Find where the given text appears and provide that cell's center as [X, Y] coordinate. 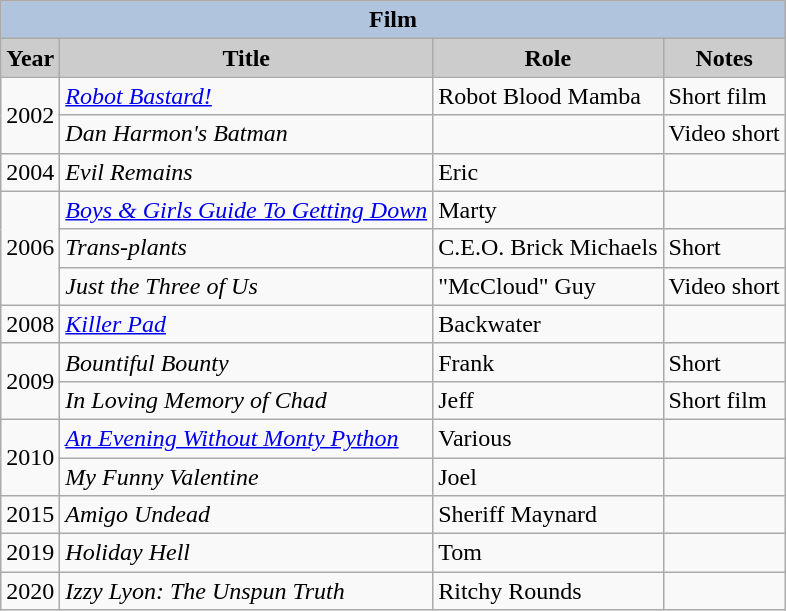
Just the Three of Us [246, 286]
An Evening Without Monty Python [246, 438]
Joel [548, 477]
Izzy Lyon: The Unspun Truth [246, 591]
Eric [548, 172]
Tom [548, 553]
Frank [548, 362]
2002 [30, 115]
C.E.O. Brick Michaels [548, 248]
Film [394, 20]
Ritchy Rounds [548, 591]
Amigo Undead [246, 515]
"McCloud" Guy [548, 286]
Killer Pad [246, 324]
Various [548, 438]
Trans-plants [246, 248]
Dan Harmon's Batman [246, 134]
Year [30, 58]
Bountiful Bounty [246, 362]
Notes [724, 58]
2006 [30, 248]
2008 [30, 324]
2020 [30, 591]
Jeff [548, 400]
Holiday Hell [246, 553]
Robot Blood Mamba [548, 96]
Role [548, 58]
Title [246, 58]
Robot Bastard! [246, 96]
In Loving Memory of Chad [246, 400]
Boys & Girls Guide To Getting Down [246, 210]
Evil Remains [246, 172]
2010 [30, 457]
2015 [30, 515]
2004 [30, 172]
My Funny Valentine [246, 477]
2019 [30, 553]
Marty [548, 210]
Backwater [548, 324]
2009 [30, 381]
Sheriff Maynard [548, 515]
